Locate the cell with the specified text and output its [x, y] center coordinate. 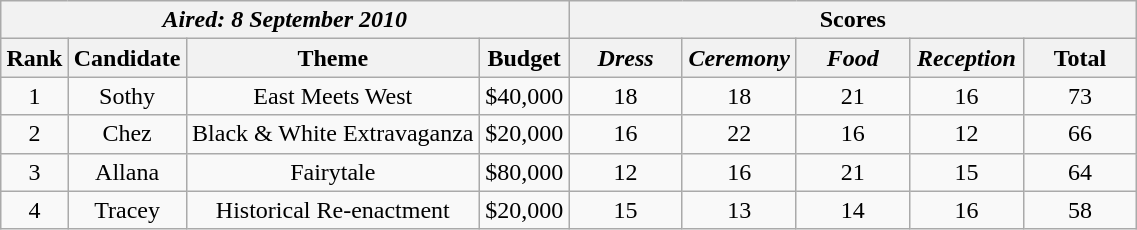
1 [34, 96]
14 [853, 210]
Allana [127, 172]
Dress [626, 58]
22 [739, 134]
Total [1080, 58]
Black & White Extravaganza [332, 134]
3 [34, 172]
Candidate [127, 58]
2 [34, 134]
Tracey [127, 210]
Chez [127, 134]
13 [739, 210]
66 [1080, 134]
Rank [34, 58]
Fairytale [332, 172]
Scores [853, 20]
Historical Re-enactment [332, 210]
$80,000 [524, 172]
$40,000 [524, 96]
4 [34, 210]
Reception [967, 58]
58 [1080, 210]
Aired: 8 September 2010 [285, 20]
Sothy [127, 96]
Food [853, 58]
Theme [332, 58]
64 [1080, 172]
Ceremony [739, 58]
East Meets West [332, 96]
Budget [524, 58]
73 [1080, 96]
